From the cell containing the given text, extract its center point as (X, Y) coordinate. 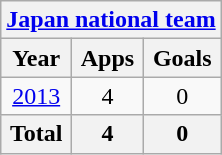
Total (36, 134)
Japan national team (111, 20)
Goals (182, 58)
2013 (36, 96)
Year (36, 58)
Apps (108, 58)
